Detect which cell encompasses the target text, then output its (X, Y) center coordinate. 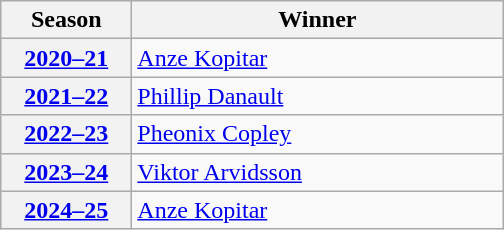
Winner (318, 20)
2020–21 (66, 58)
2023–24 (66, 172)
2024–25 (66, 210)
2021–22 (66, 96)
Pheonix Copley (318, 134)
2022–23 (66, 134)
Viktor Arvidsson (318, 172)
Season (66, 20)
Phillip Danault (318, 96)
